Return (x, y) of the center of cell containing provided text 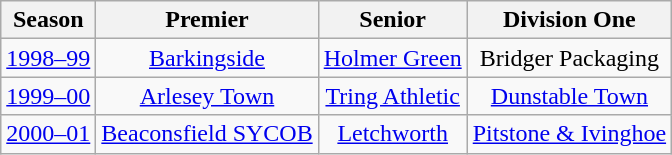
1998–99 (48, 58)
Bridger Packaging (569, 58)
Letchworth (392, 134)
Beaconsfield SYCOB (207, 134)
Division One (569, 20)
Senior (392, 20)
Season (48, 20)
Premier (207, 20)
Pitstone & Ivinghoe (569, 134)
Arlesey Town (207, 96)
Tring Athletic (392, 96)
Holmer Green (392, 58)
Dunstable Town (569, 96)
2000–01 (48, 134)
Barkingside (207, 58)
1999–00 (48, 96)
